Provide the [x, y] coordinate of the cell's center where the given text is located.  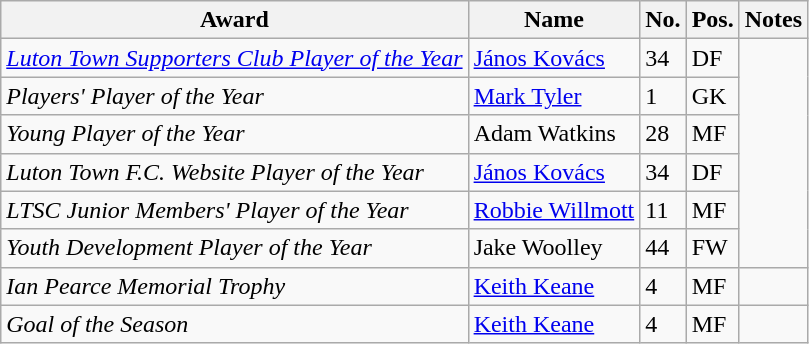
Ian Pearce Memorial Trophy [234, 286]
11 [663, 210]
Players' Player of the Year [234, 96]
GK [712, 96]
Notes [773, 20]
Goal of the Season [234, 324]
LTSC Junior Members' Player of the Year [234, 210]
No. [663, 20]
Robbie Willmott [554, 210]
Jake Woolley [554, 248]
FW [712, 248]
1 [663, 96]
Award [234, 20]
Pos. [712, 20]
Name [554, 20]
Mark Tyler [554, 96]
Luton Town Supporters Club Player of the Year [234, 58]
Adam Watkins [554, 134]
44 [663, 248]
Youth Development Player of the Year [234, 248]
Young Player of the Year [234, 134]
28 [663, 134]
Luton Town F.C. Website Player of the Year [234, 172]
